Pinpoint the cell where the given text exists, returning its [X, Y] midpoint coordinate. 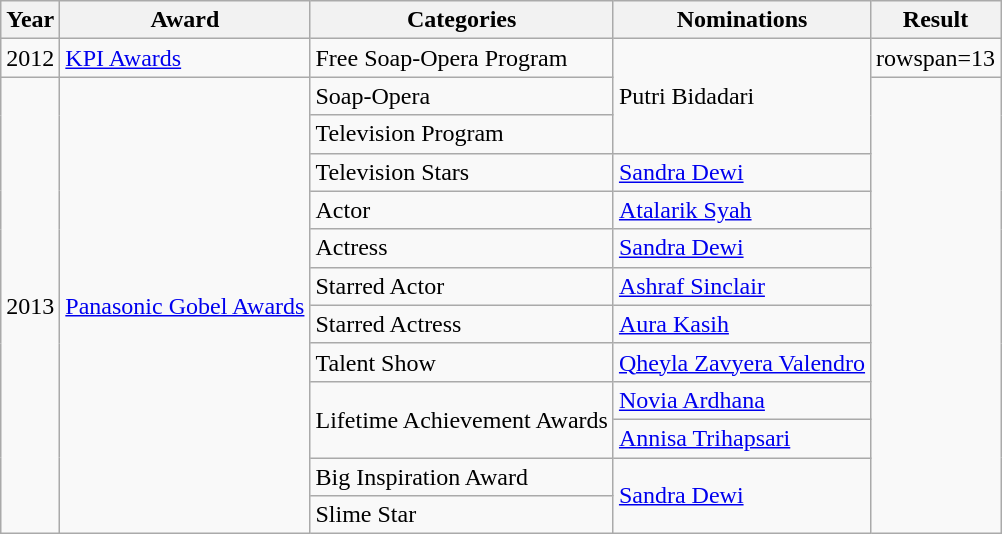
Award [185, 20]
Nominations [742, 20]
Talent Show [462, 362]
Annisa Trihapsari [742, 438]
Ashraf Sinclair [742, 286]
Qheyla Zavyera Valendro [742, 362]
Starred Actor [462, 286]
Big Inspiration Award [462, 477]
rowspan=13 [936, 58]
KPI Awards [185, 58]
2012 [30, 58]
Result [936, 20]
Actor [462, 210]
Novia Ardhana [742, 400]
Slime Star [462, 515]
Free Soap-Opera Program [462, 58]
Starred Actress [462, 324]
Soap-Opera [462, 96]
Year [30, 20]
Atalarik Syah [742, 210]
Aura Kasih [742, 324]
Panasonic Gobel Awards [185, 306]
Categories [462, 20]
Lifetime Achievement Awards [462, 419]
Television Program [462, 134]
2013 [30, 306]
Actress [462, 248]
Television Stars [462, 172]
Putri Bidadari [742, 96]
